Detect which cell encompasses the target text, then output its (X, Y) center coordinate. 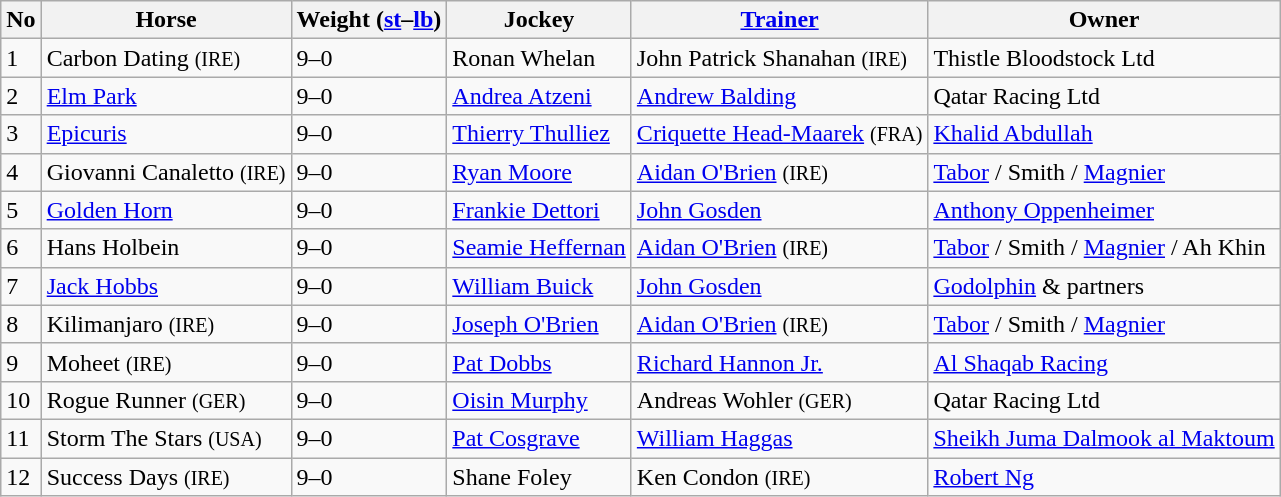
Golden Horn (166, 210)
Anthony Oppenheimer (1104, 210)
Giovanni Canaletto (IRE) (166, 172)
Sheikh Juma Dalmook al Maktoum (1104, 438)
Pat Dobbs (540, 362)
Rogue Runner (GER) (166, 400)
12 (21, 477)
Andreas Wohler (GER) (780, 400)
Oisin Murphy (540, 400)
Elm Park (166, 96)
Godolphin & partners (1104, 286)
William Buick (540, 286)
Ryan Moore (540, 172)
Criquette Head-Maarek (FRA) (780, 134)
Epicuris (166, 134)
Jockey (540, 20)
1 (21, 58)
Success Days (IRE) (166, 477)
4 (21, 172)
Tabor / Smith / Magnier / Ah Khin (1104, 248)
Andrew Balding (780, 96)
Thierry Thulliez (540, 134)
Owner (1104, 20)
Trainer (780, 20)
Horse (166, 20)
6 (21, 248)
Storm The Stars (USA) (166, 438)
3 (21, 134)
Kilimanjaro (IRE) (166, 324)
Ken Condon (IRE) (780, 477)
William Haggas (780, 438)
5 (21, 210)
7 (21, 286)
Frankie Dettori (540, 210)
Seamie Heffernan (540, 248)
Jack Hobbs (166, 286)
Thistle Bloodstock Ltd (1104, 58)
No (21, 20)
Shane Foley (540, 477)
Joseph O'Brien (540, 324)
Ronan Whelan (540, 58)
Richard Hannon Jr. (780, 362)
8 (21, 324)
John Patrick Shanahan (IRE) (780, 58)
11 (21, 438)
Weight (st–lb) (369, 20)
Khalid Abdullah (1104, 134)
Andrea Atzeni (540, 96)
Moheet (IRE) (166, 362)
Pat Cosgrave (540, 438)
10 (21, 400)
9 (21, 362)
Al Shaqab Racing (1104, 362)
2 (21, 96)
Robert Ng (1104, 477)
Hans Holbein (166, 248)
Carbon Dating (IRE) (166, 58)
